Return (X, Y) of the center of cell containing provided text 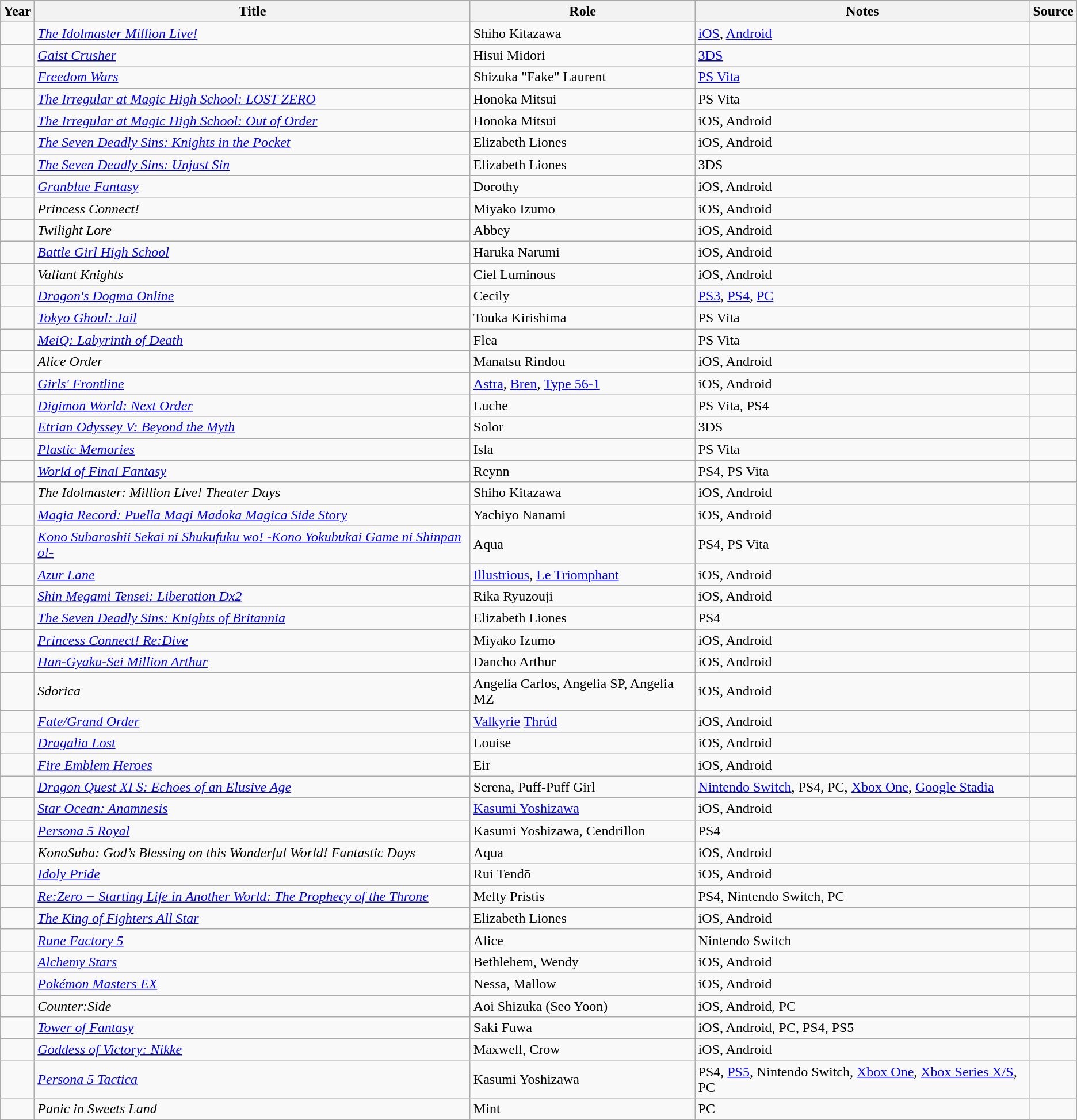
Magia Record: Puella Magi Madoka Magica Side Story (253, 515)
Counter:Side (253, 1006)
Fire Emblem Heroes (253, 765)
Pokémon Masters EX (253, 984)
Princess Connect! (253, 208)
Dancho Arthur (582, 662)
Abbey (582, 230)
MeiQ: Labyrinth of Death (253, 340)
Flea (582, 340)
Solor (582, 427)
Haruka Narumi (582, 252)
Rune Factory 5 (253, 940)
Nintendo Switch, PS4, PC, Xbox One, Google Stadia (862, 787)
Eir (582, 765)
Idoly Pride (253, 874)
Cecily (582, 296)
The Irregular at Magic High School: LOST ZERO (253, 99)
Dragalia Lost (253, 743)
Bethlehem, Wendy (582, 962)
The Irregular at Magic High School: Out of Order (253, 121)
Louise (582, 743)
Persona 5 Tactica (253, 1079)
Battle Girl High School (253, 252)
Alchemy Stars (253, 962)
Gaist Crusher (253, 55)
Serena, Puff-Puff Girl (582, 787)
Alice (582, 940)
Alice Order (253, 362)
Dragon's Dogma Online (253, 296)
iOS, Android, PC (862, 1006)
Panic in Sweets Land (253, 1109)
iOS, Android, PC, PS4, PS5 (862, 1028)
Dorothy (582, 186)
Touka Kirishima (582, 318)
Nintendo Switch (862, 940)
Princess Connect! Re:Dive (253, 640)
Nessa, Mallow (582, 984)
Tokyo Ghoul: Jail (253, 318)
Notes (862, 12)
Kono Subarashii Sekai ni Shukufuku wo! -Kono Yokubukai Game ni Shinpan o!- (253, 544)
Sdorica (253, 691)
Azur Lane (253, 574)
Melty Pristis (582, 896)
Goddess of Victory: Nikke (253, 1050)
Manatsu Rindou (582, 362)
Mint (582, 1109)
Maxwell, Crow (582, 1050)
Etrian Odyssey V: Beyond the Myth (253, 427)
Fate/Grand Order (253, 721)
Rui Tendō (582, 874)
Luche (582, 406)
Saki Fuwa (582, 1028)
Digimon World: Next Order (253, 406)
PS4, Nintendo Switch, PC (862, 896)
Ciel Luminous (582, 274)
Twilight Lore (253, 230)
The Idolmaster Million Live! (253, 33)
Han-Gyaku-Sei Million Arthur (253, 662)
Title (253, 12)
Plastic Memories (253, 449)
Reynn (582, 471)
Rika Ryuzouji (582, 596)
PS Vita, PS4 (862, 406)
Shin Megami Tensei: Liberation Dx2 (253, 596)
Illustrious, Le Triomphant (582, 574)
World of Final Fantasy (253, 471)
Star Ocean: Anamnesis (253, 809)
Dragon Quest XI S: Echoes of an Elusive Age (253, 787)
Year (17, 12)
PC (862, 1109)
The Idolmaster: Million Live! Theater Days (253, 493)
The Seven Deadly Sins: Unjust Sin (253, 165)
Persona 5 Royal (253, 831)
Kasumi Yoshizawa, Cendrillon (582, 831)
Valkyrie Thrúd (582, 721)
The Seven Deadly Sins: Knights in the Pocket (253, 143)
Angelia Carlos, Angelia SP, Angelia MZ (582, 691)
Hisui Midori (582, 55)
KonoSuba: God’s Blessing on this Wonderful World! Fantastic Days (253, 853)
Valiant Knights (253, 274)
Freedom Wars (253, 77)
Granblue Fantasy (253, 186)
Re:Zero − Starting Life in Another World: The Prophecy of the Throne (253, 896)
Aoi Shizuka (Seo Yoon) (582, 1006)
Yachiyo Nanami (582, 515)
Role (582, 12)
Shizuka "Fake" Laurent (582, 77)
PS3, PS4, PC (862, 296)
The King of Fighters All Star (253, 918)
Tower of Fantasy (253, 1028)
Girls' Frontline (253, 384)
Isla (582, 449)
Astra, Bren, Type 56-1 (582, 384)
The Seven Deadly Sins: Knights of Britannia (253, 618)
PS4, PS5, Nintendo Switch, Xbox One, Xbox Series X/S, PC (862, 1079)
Source (1053, 12)
